Extract the (X, Y) coordinate from the center of the cell holding the provided text.  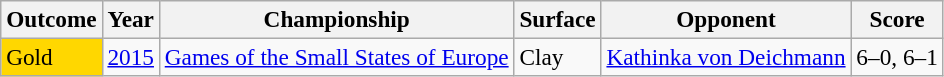
2015 (130, 57)
Games of the Small States of Europe (336, 57)
Clay (558, 57)
Gold (52, 57)
Opponent (726, 19)
Championship (336, 19)
Year (130, 19)
Kathinka von Deichmann (726, 57)
6–0, 6–1 (897, 57)
Outcome (52, 19)
Surface (558, 19)
Score (897, 19)
